Determine the (x, y) coordinate at the center of the cell enclosing the given text.  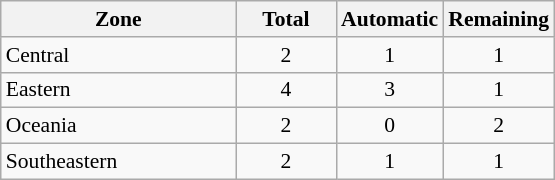
Oceania (118, 126)
4 (286, 90)
Automatic (390, 19)
Central (118, 55)
Eastern (118, 90)
Remaining (498, 19)
Zone (118, 19)
Total (286, 19)
3 (390, 90)
Southeastern (118, 162)
0 (390, 126)
